Identify which cell holds the provided text, then report its (X, Y) central coordinate. 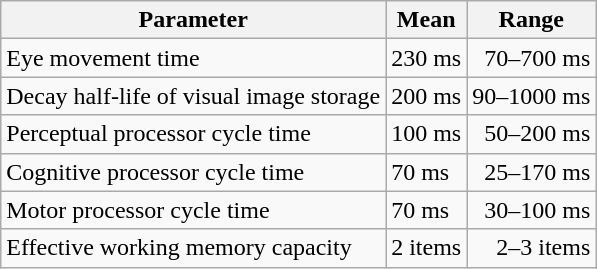
Eye movement time (194, 58)
2 items (426, 248)
2–3 items (532, 248)
25–170 ms (532, 172)
Parameter (194, 20)
50–200 ms (532, 134)
Effective working memory capacity (194, 248)
Motor processor cycle time (194, 210)
Mean (426, 20)
Range (532, 20)
100 ms (426, 134)
230 ms (426, 58)
Cognitive processor cycle time (194, 172)
Decay half-life of visual image storage (194, 96)
30–100 ms (532, 210)
200 ms (426, 96)
90–1000 ms (532, 96)
Perceptual processor cycle time (194, 134)
70–700 ms (532, 58)
